Return (X, Y) of the center of cell containing provided text 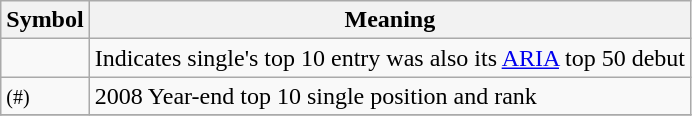
Meaning (390, 20)
2008 Year-end top 10 single position and rank (390, 96)
Indicates single's top 10 entry was also its ARIA top 50 debut (390, 58)
(#) (45, 96)
Symbol (45, 20)
